Provide the [X, Y] coordinate of the cell's center where the given text is located.  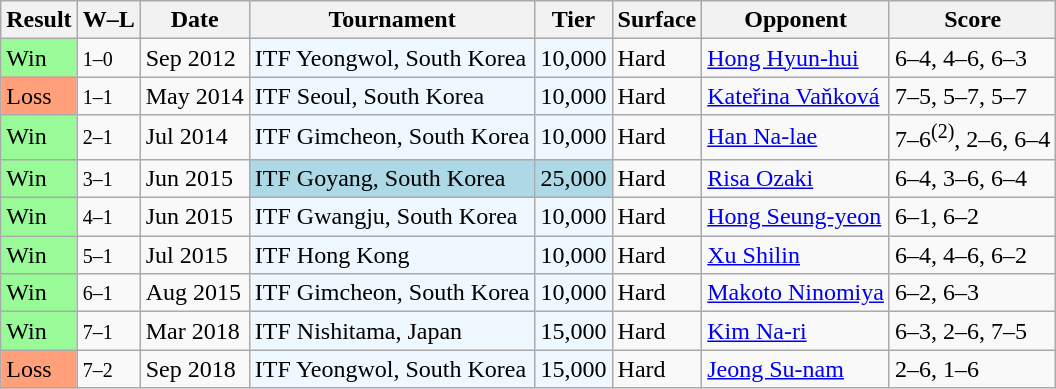
Kateřina Vaňková [796, 96]
ITF Gwangju, South Korea [392, 217]
Han Na-lae [796, 138]
Hong Seung-yeon [796, 217]
May 2014 [194, 96]
ITF Hong Kong [392, 255]
3–1 [108, 178]
2–6, 1–6 [972, 369]
6–2, 6–3 [972, 293]
6–1 [108, 293]
6–4, 4–6, 6–3 [972, 58]
2–1 [108, 138]
1–1 [108, 96]
Sep 2018 [194, 369]
25,000 [574, 178]
Risa Ozaki [796, 178]
5–1 [108, 255]
ITF Seoul, South Korea [392, 96]
Tournament [392, 20]
6–4, 3–6, 6–4 [972, 178]
ITF Nishitama, Japan [392, 331]
Jul 2014 [194, 138]
Opponent [796, 20]
Xu Shilin [796, 255]
ITF Goyang, South Korea [392, 178]
6–1, 6–2 [972, 217]
1–0 [108, 58]
Sep 2012 [194, 58]
7–2 [108, 369]
7–6(2), 2–6, 6–4 [972, 138]
Mar 2018 [194, 331]
Kim Na-ri [796, 331]
4–1 [108, 217]
Score [972, 20]
6–4, 4–6, 6–2 [972, 255]
Date [194, 20]
Jul 2015 [194, 255]
7–5, 5–7, 5–7 [972, 96]
Makoto Ninomiya [796, 293]
Surface [657, 20]
Hong Hyun-hui [796, 58]
Jeong Su-nam [796, 369]
W–L [108, 20]
6–3, 2–6, 7–5 [972, 331]
Tier [574, 20]
7–1 [108, 331]
Result [39, 20]
Aug 2015 [194, 293]
